Find where the given text appears and provide that cell's center as [x, y] coordinate. 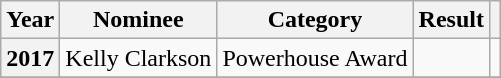
Category [315, 20]
Nominee [138, 20]
Result [451, 20]
2017 [30, 58]
Year [30, 20]
Kelly Clarkson [138, 58]
Powerhouse Award [315, 58]
